Extract the [X, Y] coordinate from the center of the cell holding the provided text.  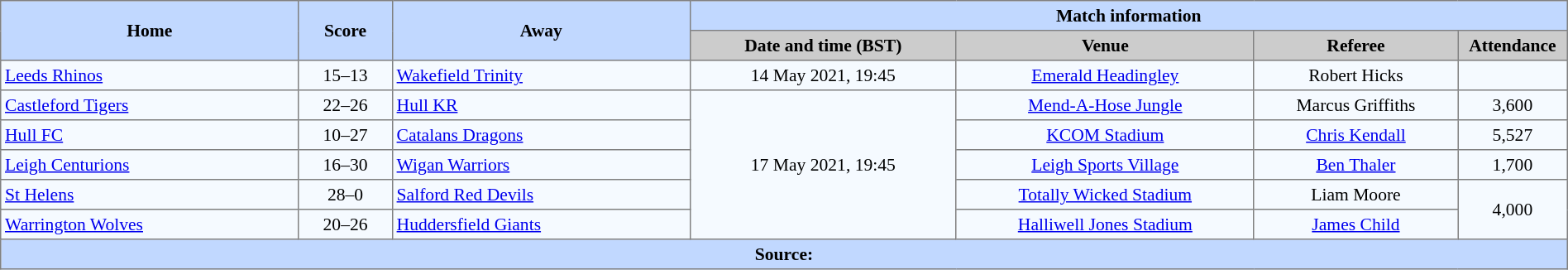
Totally Wicked Stadium [1105, 195]
Wakefield Trinity [541, 75]
KCOM Stadium [1105, 135]
James Child [1355, 224]
Source: [784, 254]
Ben Thaler [1355, 165]
Match information [1128, 16]
3,600 [1513, 105]
Liam Moore [1355, 195]
15–13 [346, 75]
Warrington Wolves [150, 224]
4,000 [1513, 210]
Leeds Rhinos [150, 75]
Attendance [1513, 46]
Robert Hicks [1355, 75]
1,700 [1513, 165]
Huddersfield Giants [541, 224]
5,527 [1513, 135]
Castleford Tigers [150, 105]
Wigan Warriors [541, 165]
Referee [1355, 46]
22–26 [346, 105]
Mend-A-Hose Jungle [1105, 105]
20–26 [346, 224]
17 May 2021, 19:45 [823, 165]
Hull KR [541, 105]
28–0 [346, 195]
Salford Red Devils [541, 195]
14 May 2021, 19:45 [823, 75]
Leigh Centurions [150, 165]
16–30 [346, 165]
St Helens [150, 195]
10–27 [346, 135]
Leigh Sports Village [1105, 165]
Catalans Dragons [541, 135]
Venue [1105, 46]
Hull FC [150, 135]
Marcus Griffiths [1355, 105]
Date and time (BST) [823, 46]
Score [346, 31]
Home [150, 31]
Chris Kendall [1355, 135]
Halliwell Jones Stadium [1105, 224]
Away [541, 31]
Emerald Headingley [1105, 75]
